Capture the cell that displays the provided text and extract its [x, y] central coordinate. 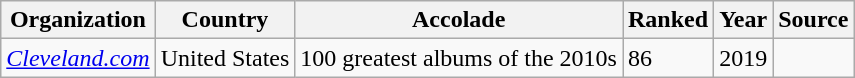
Cleveland.com [78, 58]
Country [225, 20]
86 [668, 58]
Year [744, 20]
2019 [744, 58]
Accolade [459, 20]
Ranked [668, 20]
Source [814, 20]
Organization [78, 20]
100 greatest albums of the 2010s [459, 58]
United States [225, 58]
